Capture the cell that displays the provided text and extract its (X, Y) central coordinate. 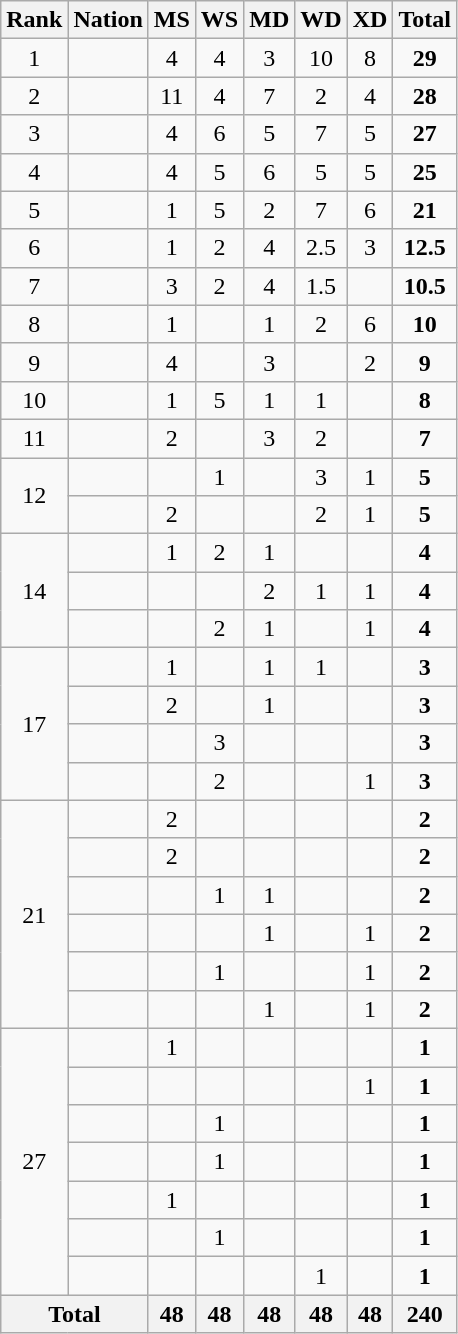
XD (370, 20)
MD (270, 20)
28 (425, 96)
12 (34, 496)
25 (425, 172)
240 (425, 1314)
WS (219, 20)
12.5 (425, 248)
14 (34, 591)
1.5 (321, 286)
17 (34, 724)
WD (321, 20)
MS (172, 20)
Rank (34, 20)
Nation (108, 20)
29 (425, 58)
2.5 (321, 248)
10.5 (425, 286)
